Determine the [x, y] coordinate at the center of the cell enclosing the given text.  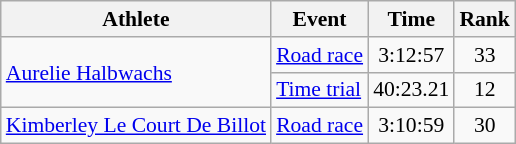
Rank [484, 19]
3:10:59 [411, 126]
Athlete [136, 19]
30 [484, 126]
Time [411, 19]
33 [484, 55]
Aurelie Halbwachs [136, 72]
12 [484, 90]
Event [320, 19]
Time trial [320, 90]
Kimberley Le Court De Billot [136, 126]
40:23.21 [411, 90]
3:12:57 [411, 55]
